Return the (x, y) coordinate for the center point of the cell that contains the specified text.  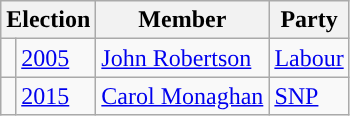
Labour (309, 58)
2005 (56, 58)
Member (182, 20)
2015 (56, 96)
Party (309, 20)
SNP (309, 96)
Election (48, 20)
Carol Monaghan (182, 96)
John Robertson (182, 58)
